Extract the (x, y) coordinate from the center of the cell holding the provided text.  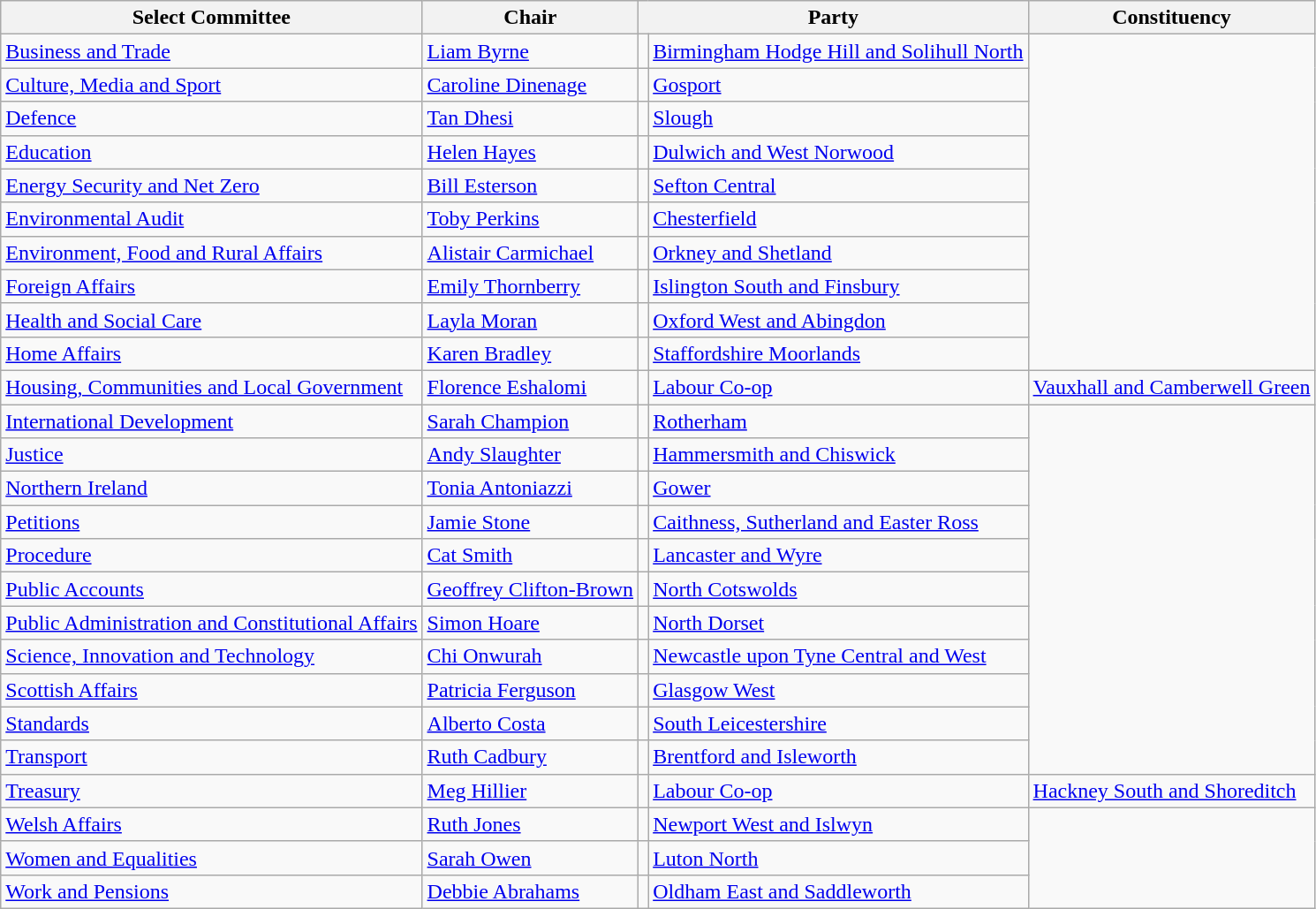
Sarah Champion (530, 421)
Chesterfield (838, 219)
Welsh Affairs (212, 824)
Tan Dhesi (530, 118)
Women and Equalities (212, 858)
Emily Thornberry (530, 286)
Party (834, 18)
Oldham East and Saddleworth (838, 891)
Alberto Costa (530, 723)
Geoffrey Clifton-Brown (530, 589)
Orkney and Shetland (838, 253)
Luton North (838, 858)
Toby Perkins (530, 219)
Constituency (1171, 18)
Florence Eshalomi (530, 387)
Vauxhall and Camberwell Green (1171, 387)
Meg Hillier (530, 791)
Select Committee (212, 18)
Business and Trade (212, 51)
Debbie Abrahams (530, 891)
Gower (838, 489)
Glasgow West (838, 690)
North Dorset (838, 623)
Helen Hayes (530, 152)
Scottish Affairs (212, 690)
Caithness, Sutherland and Easter Ross (838, 522)
North Cotswolds (838, 589)
Housing, Communities and Local Government (212, 387)
Chair (530, 18)
Petitions (212, 522)
Health and Social Care (212, 320)
Ruth Jones (530, 824)
Procedure (212, 556)
Dulwich and West Norwood (838, 152)
Standards (212, 723)
Hammersmith and Chiswick (838, 455)
Home Affairs (212, 353)
Simon Hoare (530, 623)
Karen Bradley (530, 353)
Chi Onwurah (530, 656)
Gosport (838, 85)
Birmingham Hodge Hill and Solihull North (838, 51)
Transport (212, 757)
Foreign Affairs (212, 286)
Staffordshire Moorlands (838, 353)
Justice (212, 455)
South Leicestershire (838, 723)
Newcastle upon Tyne Central and West (838, 656)
Rotherham (838, 421)
Layla Moran (530, 320)
Bill Esterson (530, 186)
Caroline Dinenage (530, 85)
Environmental Audit (212, 219)
Slough (838, 118)
Tonia Antoniazzi (530, 489)
Treasury (212, 791)
Education (212, 152)
Culture, Media and Sport (212, 85)
Sefton Central (838, 186)
Islington South and Finsbury (838, 286)
Lancaster and Wyre (838, 556)
Northern Ireland (212, 489)
Alistair Carmichael (530, 253)
Jamie Stone (530, 522)
International Development (212, 421)
Science, Innovation and Technology (212, 656)
Patricia Ferguson (530, 690)
Andy Slaughter (530, 455)
Defence (212, 118)
Cat Smith (530, 556)
Sarah Owen (530, 858)
Brentford and Isleworth (838, 757)
Work and Pensions (212, 891)
Environment, Food and Rural Affairs (212, 253)
Hackney South and Shoreditch (1171, 791)
Public Accounts (212, 589)
Energy Security and Net Zero (212, 186)
Ruth Cadbury (530, 757)
Newport West and Islwyn (838, 824)
Liam Byrne (530, 51)
Oxford West and Abingdon (838, 320)
Public Administration and Constitutional Affairs (212, 623)
